For the text-containing cell, return its midpoint in [X, Y] coordinate format. 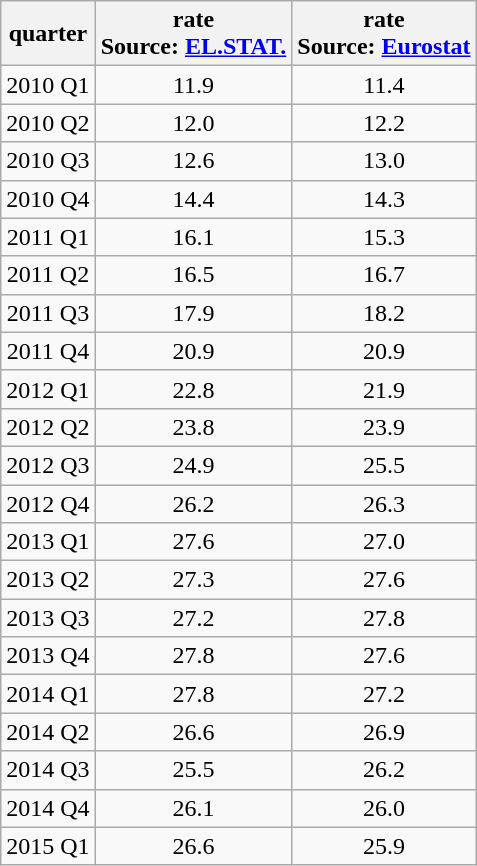
22.8 [194, 389]
16.5 [194, 275]
2013 Q1 [48, 542]
12.6 [194, 161]
23.9 [384, 427]
16.7 [384, 275]
2015 Q1 [48, 846]
2010 Q2 [48, 123]
2010 Q4 [48, 199]
15.3 [384, 237]
26.0 [384, 808]
2011 Q4 [48, 351]
2010 Q1 [48, 85]
2013 Q2 [48, 580]
2010 Q3 [48, 161]
26.9 [384, 732]
24.9 [194, 465]
2012 Q1 [48, 389]
23.8 [194, 427]
rateSource: EL.STAT. [194, 34]
26.1 [194, 808]
rateSource: Eurostat [384, 34]
14.4 [194, 199]
2013 Q3 [48, 618]
13.0 [384, 161]
quarter [48, 34]
2013 Q4 [48, 656]
2014 Q4 [48, 808]
2014 Q2 [48, 732]
16.1 [194, 237]
2011 Q3 [48, 313]
2012 Q3 [48, 465]
18.2 [384, 313]
12.0 [194, 123]
27.3 [194, 580]
11.4 [384, 85]
2014 Q1 [48, 694]
25.9 [384, 846]
2011 Q1 [48, 237]
12.2 [384, 123]
26.3 [384, 503]
27.0 [384, 542]
2011 Q2 [48, 275]
21.9 [384, 389]
17.9 [194, 313]
11.9 [194, 85]
2014 Q3 [48, 770]
14.3 [384, 199]
2012 Q4 [48, 503]
2012 Q2 [48, 427]
